Locate the cell with the specified text and output its [x, y] center coordinate. 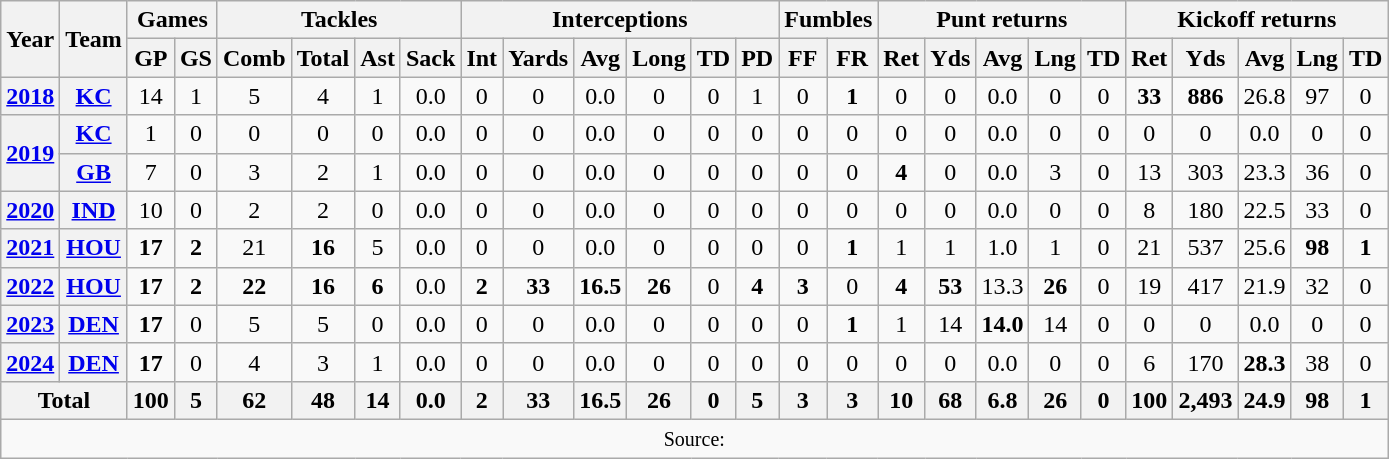
36 [1317, 172]
GP [150, 58]
Interceptions [620, 20]
48 [323, 400]
23.3 [1264, 172]
62 [254, 400]
28.3 [1264, 362]
Kickoff returns [1257, 20]
Punt returns [1002, 20]
Year [30, 39]
14.0 [1002, 324]
2018 [30, 96]
2020 [30, 210]
Fumbles [828, 20]
170 [1206, 362]
303 [1206, 172]
25.6 [1264, 248]
8 [1150, 210]
PD [758, 58]
13 [1150, 172]
2,493 [1206, 400]
Sack [430, 58]
GS [196, 58]
2024 [30, 362]
22 [254, 286]
Games [172, 20]
6.8 [1002, 400]
53 [950, 286]
Ast [378, 58]
68 [950, 400]
22.5 [1264, 210]
886 [1206, 96]
19 [1150, 286]
7 [150, 172]
Long [659, 58]
32 [1317, 286]
21.9 [1264, 286]
Team [94, 39]
2021 [30, 248]
Comb [254, 58]
1.0 [1002, 248]
26.8 [1264, 96]
180 [1206, 210]
Source: [694, 438]
537 [1206, 248]
24.9 [1264, 400]
38 [1317, 362]
417 [1206, 286]
IND [94, 210]
97 [1317, 96]
Int [482, 58]
GB [94, 172]
FF [803, 58]
FR [852, 58]
Yards [538, 58]
2023 [30, 324]
13.3 [1002, 286]
2019 [30, 153]
Tackles [338, 20]
2022 [30, 286]
